Identify which cell holds the provided text, then report its (X, Y) central coordinate. 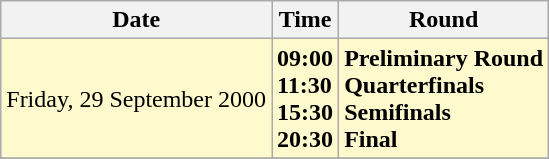
Date (136, 20)
Preliminary RoundQuarterfinalsSemifinalsFinal (444, 98)
Round (444, 20)
Time (306, 20)
09:0011:3015:3020:30 (306, 98)
Friday, 29 September 2000 (136, 98)
